Determine the [x, y] coordinate at the center of the cell enclosing the given text.  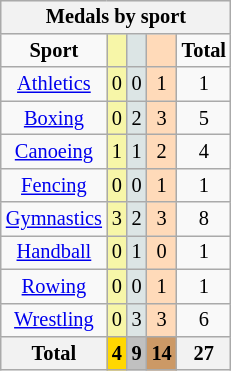
5 [204, 118]
8 [204, 219]
Handball [54, 253]
6 [204, 320]
Wrestling [54, 320]
Canoeing [54, 152]
Boxing [54, 118]
Sport [54, 51]
Rowing [54, 286]
14 [162, 354]
27 [204, 354]
9 [137, 354]
Fencing [54, 185]
Medals by sport [116, 17]
Athletics [54, 84]
Gymnastics [54, 219]
